Provide the [x, y] coordinate of the cell's center where the given text is located.  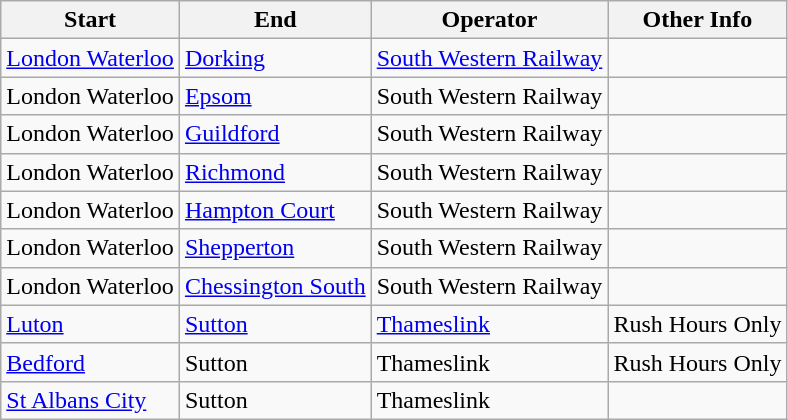
Bedford [90, 362]
Shepperton [275, 248]
Epsom [275, 96]
Start [90, 20]
Richmond [275, 172]
Other Info [698, 20]
Guildford [275, 134]
St Albans City [90, 400]
Operator [490, 20]
Hampton Court [275, 210]
Dorking [275, 58]
End [275, 20]
Luton [90, 324]
Chessington South [275, 286]
